Extract the [x, y] coordinate from the center of the cell holding the provided text.  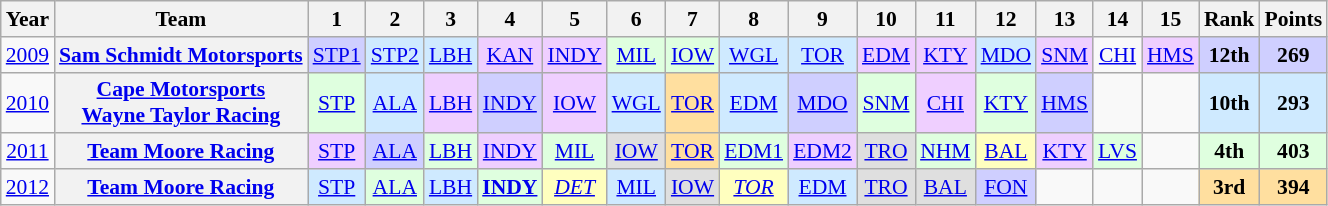
STP1 [337, 55]
Points [1293, 19]
293 [1293, 102]
NHM [946, 152]
Sam Schmidt Motorsports [181, 55]
Team [181, 19]
Rank [1230, 19]
9 [822, 19]
2010 [28, 102]
STP2 [395, 55]
12th [1230, 55]
4th [1230, 152]
5 [574, 19]
7 [692, 19]
DET [574, 187]
LVS [1118, 152]
4 [510, 19]
EDM2 [822, 152]
FON [1006, 187]
13 [1064, 19]
2011 [28, 152]
2009 [28, 55]
14 [1118, 19]
2 [395, 19]
Year [28, 19]
3 [450, 19]
Cape MotorsportsWayne Taylor Racing [181, 102]
403 [1293, 152]
2012 [28, 187]
3rd [1230, 187]
KAN [510, 55]
12 [1006, 19]
8 [754, 19]
11 [946, 19]
394 [1293, 187]
269 [1293, 55]
10th [1230, 102]
6 [636, 19]
10 [886, 19]
EDM1 [754, 152]
1 [337, 19]
15 [1170, 19]
